Return the (x, y) coordinate for the center point of the cell that contains the specified text.  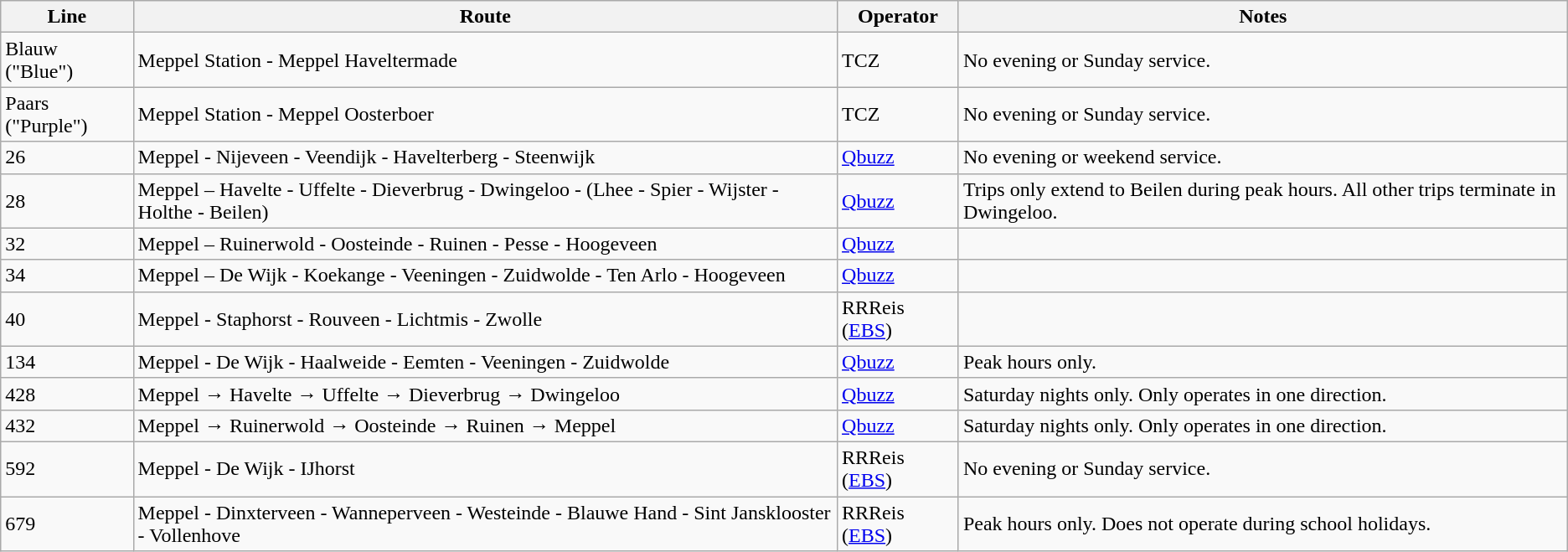
32 (67, 244)
Meppel → Havelte → Uffelte → Dieverbrug → Dwingeloo (485, 394)
Meppel Station - Meppel Haveltermade (485, 60)
Trips only extend to Beilen during peak hours. All other trips terminate in Dwingeloo. (1263, 201)
Meppel - De Wijk - IJhorst (485, 469)
26 (67, 157)
679 (67, 523)
Meppel - De Wijk - Haalweide - Eemten - Veeningen - Zuidwolde (485, 362)
Notes (1263, 17)
134 (67, 362)
Meppel - Nijeveen - Veendijk - Havelterberg - Steenwijk (485, 157)
Meppel - Dinxterveen - Wanneperveen - Westeinde - Blauwe Hand - Sint Jansklooster - Vollenhove (485, 523)
Meppel → Ruinerwold → Oosteinde → Ruinen → Meppel (485, 426)
428 (67, 394)
Route (485, 17)
Peak hours only. Does not operate during school holidays. (1263, 523)
592 (67, 469)
Peak hours only. (1263, 362)
Meppel - Staphorst - Rouveen - Lichtmis - Zwolle (485, 318)
34 (67, 276)
Blauw ("Blue") (67, 60)
432 (67, 426)
Meppel – De Wijk - Koekange - Veeningen - Zuidwolde - Ten Arlo - Hoogeveen (485, 276)
No evening or weekend service. (1263, 157)
Meppel Station - Meppel Oosterboer (485, 114)
Meppel – Ruinerwold - Oosteinde - Ruinen - Pesse - Hoogeveen (485, 244)
28 (67, 201)
Operator (898, 17)
40 (67, 318)
Line (67, 17)
Meppel – Havelte - Uffelte - Dieverbrug - Dwingeloo - (Lhee - Spier - Wijster - Holthe - Beilen) (485, 201)
Paars ("Purple") (67, 114)
